For the text-containing cell, return its midpoint in (x, y) coordinate format. 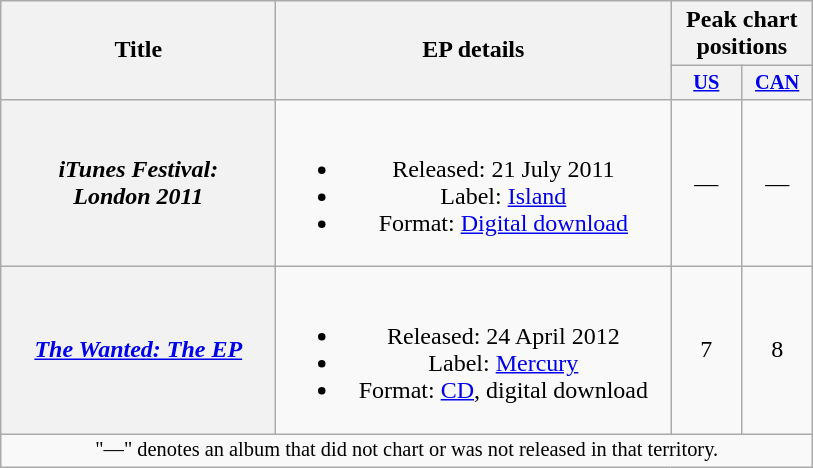
Released: 21 July 2011Label: IslandFormat: Digital download (474, 182)
The Wanted: The EP (138, 350)
US (706, 83)
8 (778, 350)
iTunes Festival:London 2011 (138, 182)
CAN (778, 83)
"—" denotes an album that did not chart or was not released in that territory. (407, 451)
Peak chart positions (742, 34)
Released: 24 April 2012Label: MercuryFormat: CD, digital download (474, 350)
Title (138, 50)
7 (706, 350)
EP details (474, 50)
